Search for the cell housing the specified text and yield its [X, Y] center coordinate. 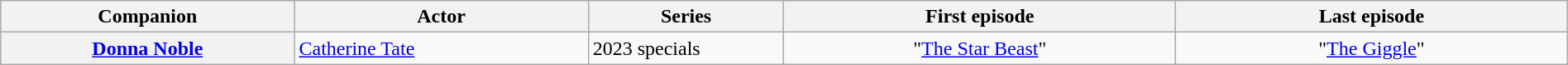
Donna Noble [147, 48]
"The Giggle" [1372, 48]
2023 specials [686, 48]
Series [686, 17]
Last episode [1372, 17]
Companion [147, 17]
First episode [980, 17]
"The Star Beast" [980, 48]
Actor [442, 17]
Catherine Tate [442, 48]
